Pinpoint the cell where the given text exists, returning its (x, y) midpoint coordinate. 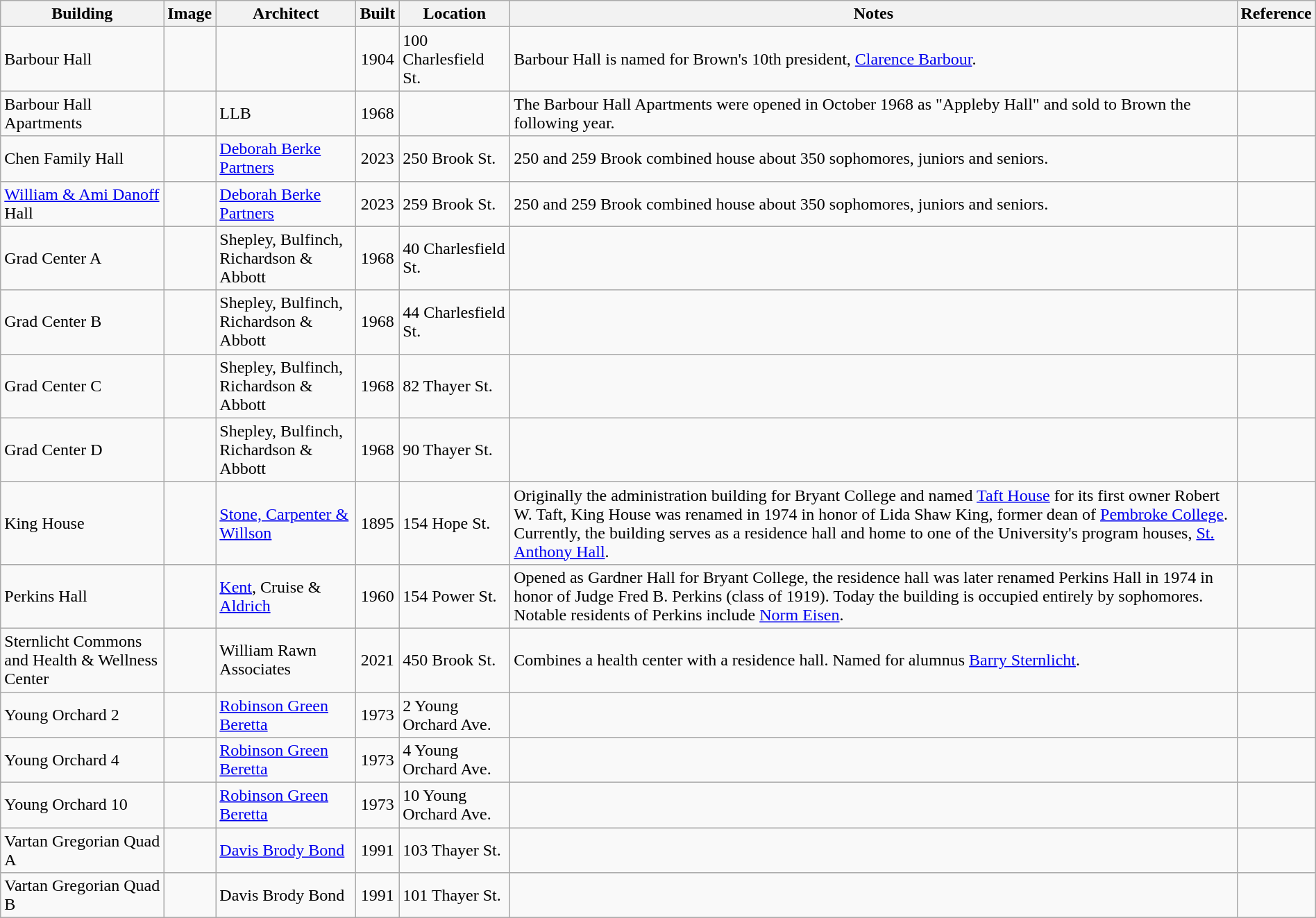
William & Ami Danoff Hall (82, 204)
450 Brook St. (455, 660)
Location (455, 14)
10 Young Orchard Ave. (455, 805)
103 Thayer St. (455, 851)
2021 (378, 660)
101 Thayer St. (455, 895)
1904 (378, 59)
Kent, Cruise & Aldrich (286, 596)
40 Charlesfield St. (455, 258)
4 Young Orchard Ave. (455, 760)
King House (82, 523)
100 Charlesfield St. (455, 59)
1895 (378, 523)
82 Thayer St. (455, 386)
Grad Center B (82, 322)
Vartan Gregorian Quad A (82, 851)
Notes (873, 14)
Vartan Gregorian Quad B (82, 895)
Young Orchard 4 (82, 760)
1960 (378, 596)
Grad Center C (82, 386)
Architect (286, 14)
William Rawn Associates (286, 660)
Young Orchard 10 (82, 805)
Grad Center D (82, 450)
250 Brook St. (455, 158)
Barbour Hall (82, 59)
Young Orchard 2 (82, 715)
Barbour Hall is named for Brown's 10th president, Clarence Barbour. (873, 59)
Image (190, 14)
154 Hope St. (455, 523)
Built (378, 14)
154 Power St. (455, 596)
Sternlicht Commons and Health & Wellness Center (82, 660)
LLB (286, 114)
The Barbour Hall Apartments were opened in October 1968 as "Appleby Hall" and sold to Brown the following year. (873, 114)
Barbour Hall Apartments (82, 114)
Combines a health center with a residence hall. Named for alumnus Barry Sternlicht. (873, 660)
44 Charlesfield St. (455, 322)
90 Thayer St. (455, 450)
Reference (1276, 14)
Building (82, 14)
Grad Center A (82, 258)
Perkins Hall (82, 596)
Stone, Carpenter & Willson (286, 523)
2 Young Orchard Ave. (455, 715)
259 Brook St. (455, 204)
Chen Family Hall (82, 158)
